Scan for the cell matching the given text and deliver its [x, y] coordinate at center. 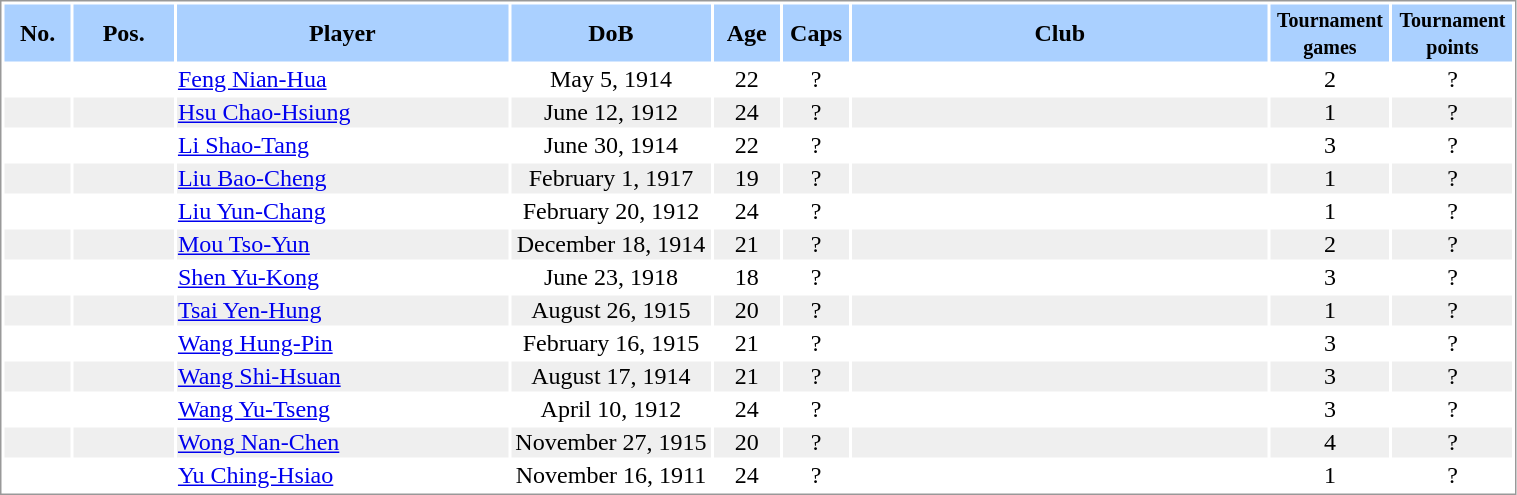
Li Shao-Tang [342, 145]
Tsai Yen-Hung [342, 311]
No. [37, 32]
May 5, 1914 [610, 79]
August 17, 1914 [610, 377]
Shen Yu-Kong [342, 277]
June 30, 1914 [610, 145]
August 26, 1915 [610, 311]
February 16, 1915 [610, 343]
December 18, 1914 [610, 245]
Club [1060, 32]
Liu Yun-Chang [342, 211]
Mou Tso-Yun [342, 245]
Hsu Chao-Hsiung [342, 113]
Player [342, 32]
April 10, 1912 [610, 409]
DoB [610, 32]
November 27, 1915 [610, 443]
Liu Bao-Cheng [342, 179]
Pos. [124, 32]
Wong Nan-Chen [342, 443]
19 [747, 179]
Wang Hung-Pin [342, 343]
Wang Shi-Hsuan [342, 377]
18 [747, 277]
Feng Nian-Hua [342, 79]
Caps [816, 32]
June 23, 1918 [610, 277]
Age [747, 32]
4 [1330, 443]
February 20, 1912 [610, 211]
Tournamentpoints [1453, 32]
June 12, 1912 [610, 113]
Tournamentgames [1330, 32]
February 1, 1917 [610, 179]
Wang Yu-Tseng [342, 409]
November 16, 1911 [610, 475]
Yu Ching-Hsiao [342, 475]
